Identify which cell holds the provided text, then report its (X, Y) central coordinate. 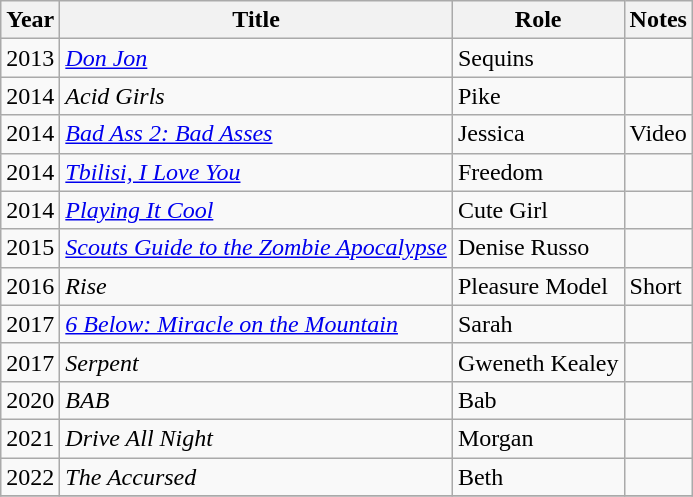
Morgan (538, 438)
2020 (30, 400)
Pike (538, 96)
Don Jon (256, 58)
Sequins (538, 58)
Drive All Night (256, 438)
Jessica (538, 134)
Year (30, 20)
Sarah (538, 324)
Pleasure Model (538, 286)
Serpent (256, 362)
Role (538, 20)
Video (658, 134)
6 Below: Miracle on the Mountain (256, 324)
2021 (30, 438)
Bad Ass 2: Bad Asses (256, 134)
Short (658, 286)
Freedom (538, 172)
2022 (30, 477)
Tbilisi, I Love You (256, 172)
Bab (538, 400)
Denise Russo (538, 248)
Scouts Guide to the Zombie Apocalypse (256, 248)
The Accursed (256, 477)
Cute Girl (538, 210)
Beth (538, 477)
Acid Girls (256, 96)
2015 (30, 248)
2013 (30, 58)
Gweneth Kealey (538, 362)
Title (256, 20)
Playing It Cool (256, 210)
BAB (256, 400)
2016 (30, 286)
Notes (658, 20)
Rise (256, 286)
